Return [x, y] of the center of cell containing provided text 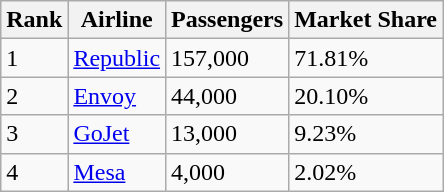
Airline [117, 20]
4 [34, 172]
2 [34, 96]
Rank [34, 20]
Envoy [117, 96]
1 [34, 58]
Passengers [228, 20]
20.10% [366, 96]
4,000 [228, 172]
Mesa [117, 172]
GoJet [117, 134]
3 [34, 134]
Market Share [366, 20]
9.23% [366, 134]
157,000 [228, 58]
44,000 [228, 96]
71.81% [366, 58]
2.02% [366, 172]
Republic [117, 58]
13,000 [228, 134]
